Determine the (x, y) coordinate at the center of the cell enclosing the given text.  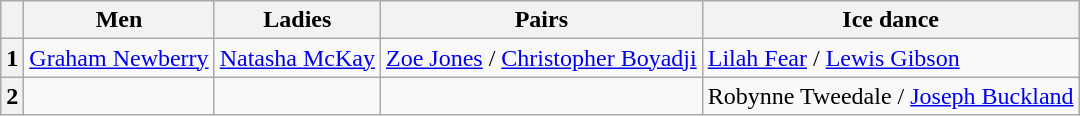
Men (119, 20)
Ladies (297, 20)
2 (12, 96)
Robynne Tweedale / Joseph Buckland (890, 96)
Graham Newberry (119, 58)
Pairs (541, 20)
Lilah Fear / Lewis Gibson (890, 58)
1 (12, 58)
Natasha McKay (297, 58)
Ice dance (890, 20)
Zoe Jones / Christopher Boyadji (541, 58)
